Determine the [X, Y] coordinate at the center of the cell enclosing the given text.  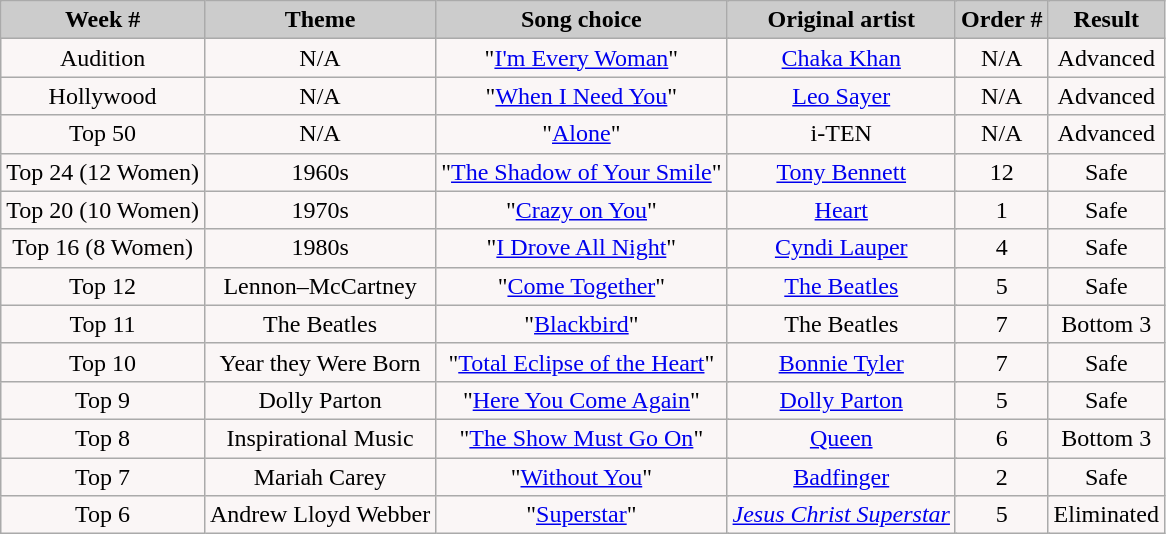
Mariah Carey [320, 477]
Top 9 [103, 400]
"Superstar" [582, 515]
Top 24 (12 Women) [103, 172]
Original artist [841, 20]
Leo Sayer [841, 96]
Top 20 (10 Women) [103, 210]
Top 8 [103, 438]
Chaka Khan [841, 58]
"Without You" [582, 477]
Top 12 [103, 286]
Week # [103, 20]
Inspirational Music [320, 438]
1960s [320, 172]
"Here You Come Again" [582, 400]
"Crazy on You" [582, 210]
12 [1002, 172]
Queen [841, 438]
Top 7 [103, 477]
Order # [1002, 20]
2 [1002, 477]
"I Drove All Night" [582, 248]
i-TEN [841, 134]
Lennon–McCartney [320, 286]
Year they Were Born [320, 362]
Eliminated [1106, 515]
Top 11 [103, 324]
"The Shadow of Your Smile" [582, 172]
Song choice [582, 20]
Heart [841, 210]
Result [1106, 20]
6 [1002, 438]
"The Show Must Go On" [582, 438]
"Alone" [582, 134]
Tony Bennett [841, 172]
Badfinger [841, 477]
"I'm Every Woman" [582, 58]
"Total Eclipse of the Heart" [582, 362]
Bonnie Tyler [841, 362]
1 [1002, 210]
"Come Together" [582, 286]
Top 16 (8 Women) [103, 248]
Audition [103, 58]
Top 6 [103, 515]
Cyndi Lauper [841, 248]
1970s [320, 210]
"Blackbird" [582, 324]
1980s [320, 248]
"When I Need You" [582, 96]
Top 10 [103, 362]
Hollywood [103, 96]
Top 50 [103, 134]
Theme [320, 20]
Andrew Lloyd Webber [320, 515]
Jesus Christ Superstar [841, 515]
4 [1002, 248]
